Return the (x, y) coordinate for the center point of the cell that contains the specified text.  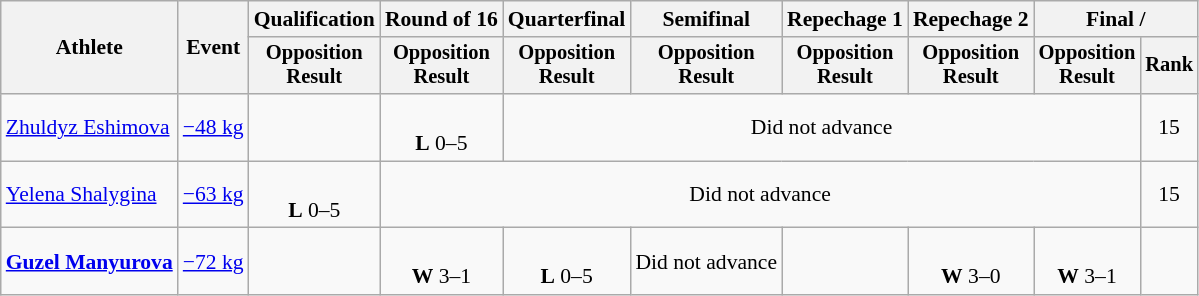
Semifinal (706, 19)
Round of 16 (442, 19)
Repechage 1 (845, 19)
W 3–0 (971, 262)
−63 kg (214, 194)
−72 kg (214, 262)
Zhuldyz Eshimova (90, 128)
Yelena Shalygina (90, 194)
Final / (1116, 19)
Rank (1169, 66)
Guzel Manyurova (90, 262)
Qualification (314, 19)
Quarterfinal (567, 19)
Event (214, 48)
Repechage 2 (971, 19)
−48 kg (214, 128)
Athlete (90, 48)
